Extract the (X, Y) coordinate from the center of the cell holding the provided text.  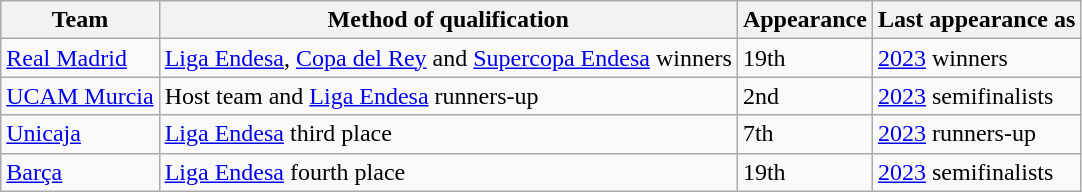
Liga Endesa third place (448, 134)
2023 runners-up (976, 134)
Host team and Liga Endesa runners-up (448, 96)
UCAM Murcia (80, 96)
Unicaja (80, 134)
Appearance (804, 20)
7th (804, 134)
2nd (804, 96)
Last appearance as (976, 20)
Method of qualification (448, 20)
Barça (80, 172)
Liga Endesa, Copa del Rey and Supercopa Endesa winners (448, 58)
Team (80, 20)
2023 winners (976, 58)
Real Madrid (80, 58)
Liga Endesa fourth place (448, 172)
